Return the (x, y) coordinate for the center point of the cell that contains the specified text.  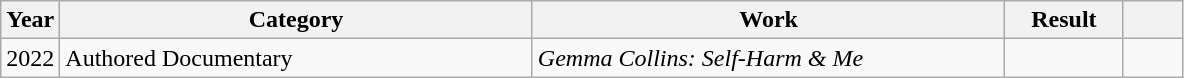
Year (30, 20)
Category (296, 20)
Gemma Collins: Self-Harm & Me (768, 58)
Authored Documentary (296, 58)
Result (1064, 20)
Work (768, 20)
2022 (30, 58)
